Return [x, y] of the center of cell containing provided text 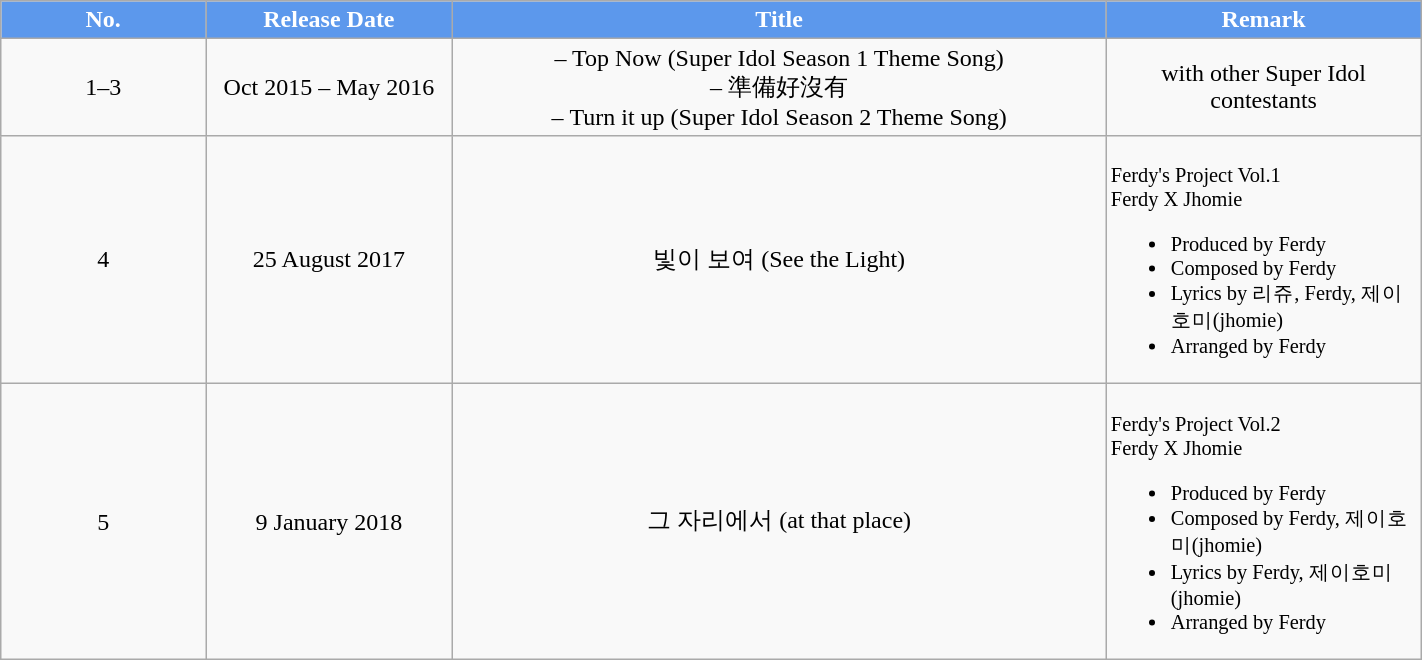
– Top Now (Super Idol Season 1 Theme Song) – 準備好沒有 – Turn it up (Super Idol Season 2 Theme Song) [779, 88]
4 [104, 259]
Ferdy's Project Vol.2 Ferdy X JhomieProduced by FerdyComposed by Ferdy, 제이호미(jhomie)Lyrics by Ferdy, 제이호미(jhomie)Arranged by Ferdy [1264, 522]
1–3 [104, 88]
No. [104, 20]
Release Date [330, 20]
Remark [1264, 20]
Ferdy's Project Vol.1 Ferdy X JhomieProduced by FerdyComposed by FerdyLyrics by 리쥬, Ferdy, 제이호미(jhomie)Arranged by Ferdy [1264, 259]
25 August 2017 [330, 259]
5 [104, 522]
빛이 보여 (See the Light) [779, 259]
그 자리에서 (at that place) [779, 522]
Title [779, 20]
with other Super Idol contestants [1264, 88]
9 January 2018 [330, 522]
Oct 2015 – May 2016 [330, 88]
